For the text-containing cell, return its midpoint in [x, y] coordinate format. 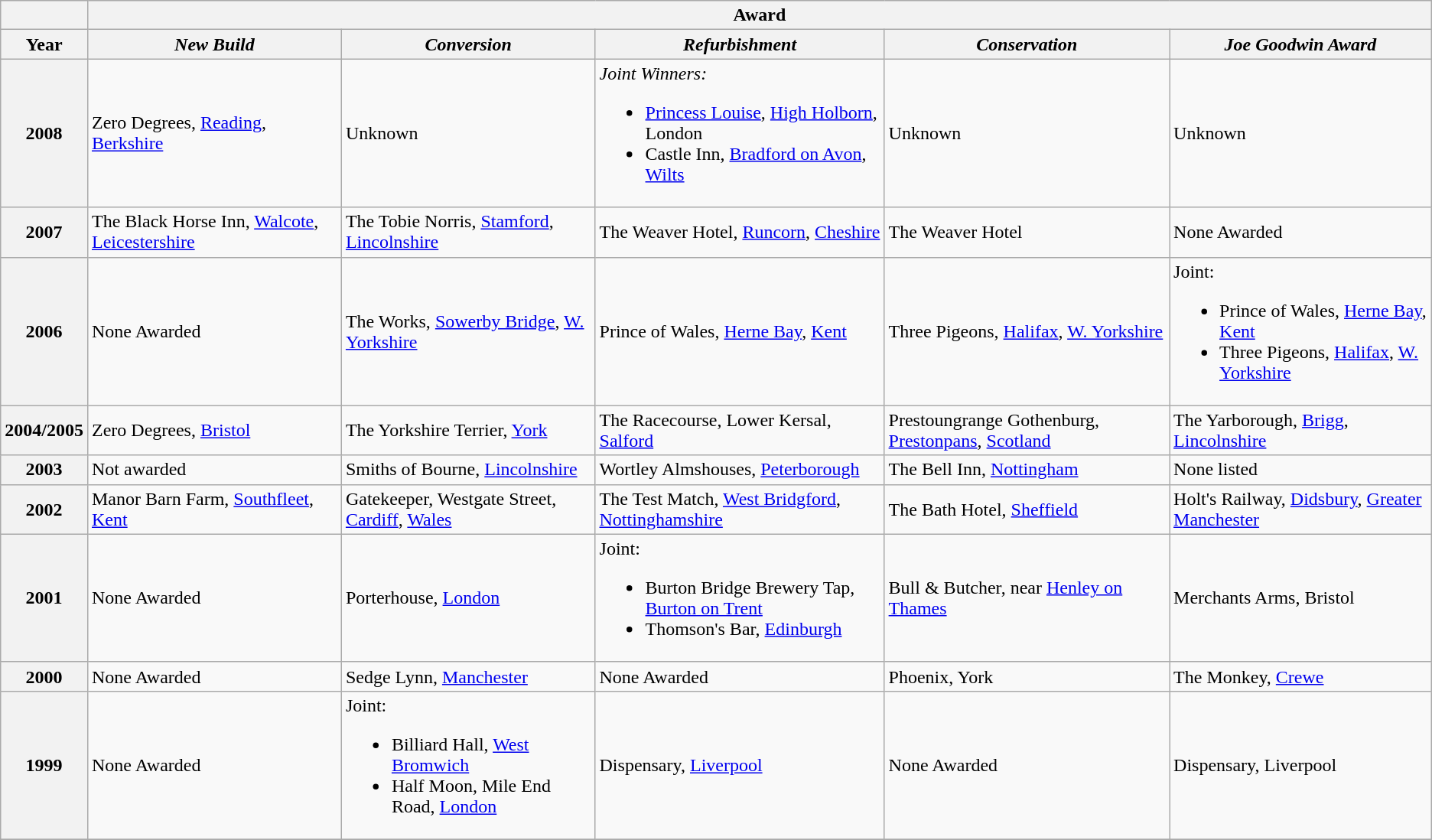
Award [759, 15]
Year [44, 44]
Zero Degrees, Bristol [214, 430]
Joint Winners:Princess Louise, High Holborn, LondonCastle Inn, Bradford on Avon, Wilts [740, 133]
2007 [44, 233]
2008 [44, 133]
2004/2005 [44, 430]
The Tobie Norris, Stamford, Lincolnshire [468, 233]
2000 [44, 676]
The Weaver Hotel [1027, 233]
The Yorkshire Terrier, York [468, 430]
Joe Goodwin Award [1300, 44]
Joint:Burton Bridge Brewery Tap, Burton on TrentThomson's Bar, Edinburgh [740, 598]
Refurbishment [740, 44]
Gatekeeper, Westgate Street, Cardiff, Wales [468, 510]
The Black Horse Inn, Walcote, Leicestershire [214, 233]
The Works, Sowerby Bridge, W. Yorkshire [468, 331]
2002 [44, 510]
Smiths of Bourne, Lincolnshire [468, 470]
The Yarborough, Brigg, Lincolnshire [1300, 430]
Prince of Wales, Herne Bay, Kent [740, 331]
Not awarded [214, 470]
Porterhouse, London [468, 598]
New Build [214, 44]
Wortley Almshouses, Peterborough [740, 470]
Conversion [468, 44]
Three Pigeons, Halifax, W. Yorkshire [1027, 331]
Joint:Billiard Hall, West BromwichHalf Moon, Mile End Road, London [468, 765]
Conservation [1027, 44]
Merchants Arms, Bristol [1300, 598]
Sedge Lynn, Manchester [468, 676]
2006 [44, 331]
Manor Barn Farm, Southfleet, Kent [214, 510]
Zero Degrees, Reading, Berkshire [214, 133]
Bull & Butcher, near Henley on Thames [1027, 598]
The Bath Hotel, Sheffield [1027, 510]
Joint:Prince of Wales, Herne Bay, KentThree Pigeons, Halifax, W. Yorkshire [1300, 331]
None listed [1300, 470]
The Weaver Hotel, Runcorn, Cheshire [740, 233]
Phoenix, York [1027, 676]
The Bell Inn, Nottingham [1027, 470]
Prestoungrange Gothenburg, Prestonpans, Scotland [1027, 430]
2003 [44, 470]
The Monkey, Crewe [1300, 676]
The Racecourse, Lower Kersal, Salford [740, 430]
2001 [44, 598]
The Test Match, West Bridgford, Nottinghamshire [740, 510]
Holt's Railway, Didsbury, Greater Manchester [1300, 510]
1999 [44, 765]
